From the cell containing the given text, extract its center point as [X, Y] coordinate. 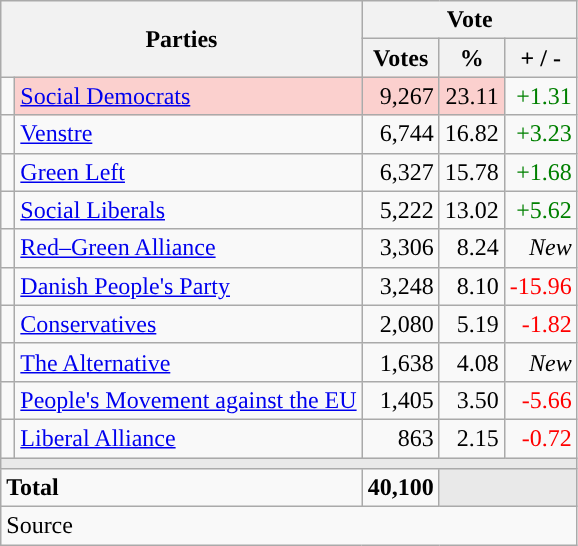
1,405 [400, 400]
Vote [470, 20]
3.50 [472, 400]
Parties [182, 39]
-5.66 [540, 400]
6,327 [400, 172]
+1.31 [540, 96]
9,267 [400, 96]
Social Democrats [188, 96]
15.78 [472, 172]
Danish People's Party [188, 286]
Venstre [188, 134]
2.15 [472, 438]
3,306 [400, 248]
6,744 [400, 134]
Green Left [188, 172]
8.24 [472, 248]
-0.72 [540, 438]
863 [400, 438]
3,248 [400, 286]
40,100 [400, 488]
Red–Green Alliance [188, 248]
-1.82 [540, 324]
+1.68 [540, 172]
1,638 [400, 362]
5.19 [472, 324]
Social Liberals [188, 210]
+3.23 [540, 134]
23.11 [472, 96]
Total [182, 488]
People's Movement against the EU [188, 400]
+ / - [540, 58]
5,222 [400, 210]
2,080 [400, 324]
Source [290, 526]
Liberal Alliance [188, 438]
8.10 [472, 286]
4.08 [472, 362]
Conservatives [188, 324]
13.02 [472, 210]
The Alternative [188, 362]
-15.96 [540, 286]
Votes [400, 58]
% [472, 58]
+5.62 [540, 210]
16.82 [472, 134]
